From the cell containing the given text, extract its center point as [X, Y] coordinate. 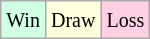
Loss [126, 20]
Win [24, 20]
Draw [72, 20]
